Locate the cell with the specified text and output its [x, y] center coordinate. 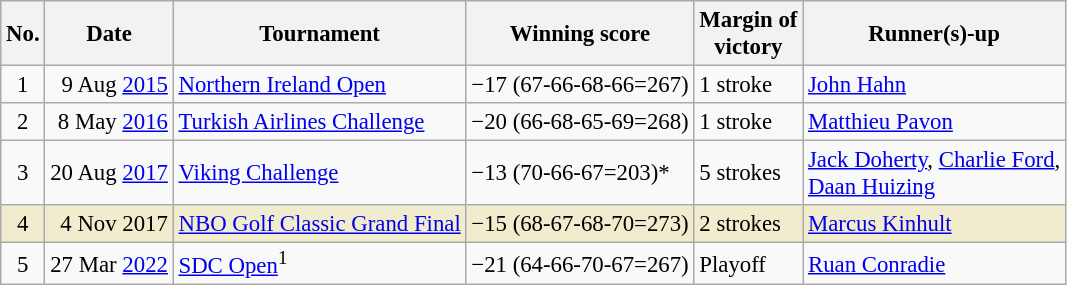
5 [23, 264]
SDC Open1 [320, 264]
Ruan Conradie [934, 264]
Marcus Kinhult [934, 224]
−15 (68-67-68-70=273) [580, 224]
−21 (64-66-70-67=267) [580, 264]
Playoff [748, 264]
Margin ofvictory [748, 34]
Turkish Airlines Challenge [320, 122]
Jack Doherty, Charlie Ford, Daan Huizing [934, 174]
3 [23, 174]
1 [23, 85]
−20 (66-68-65-69=268) [580, 122]
9 Aug 2015 [109, 85]
4 [23, 224]
Tournament [320, 34]
No. [23, 34]
2 strokes [748, 224]
Winning score [580, 34]
8 May 2016 [109, 122]
NBO Golf Classic Grand Final [320, 224]
−13 (70-66-67=203)* [580, 174]
5 strokes [748, 174]
20 Aug 2017 [109, 174]
Matthieu Pavon [934, 122]
Northern Ireland Open [320, 85]
27 Mar 2022 [109, 264]
Runner(s)-up [934, 34]
Viking Challenge [320, 174]
−17 (67-66-68-66=267) [580, 85]
Date [109, 34]
4 Nov 2017 [109, 224]
2 [23, 122]
John Hahn [934, 85]
